Identify which cell holds the provided text, then report its [x, y] central coordinate. 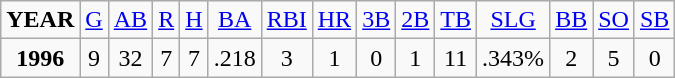
3B [376, 20]
HR [334, 20]
RBI [286, 20]
AB [130, 20]
9 [94, 58]
H [194, 20]
2 [572, 58]
BB [572, 20]
TB [456, 20]
3 [286, 58]
SO [614, 20]
.343% [514, 58]
YEAR [40, 20]
32 [130, 58]
1996 [40, 58]
BA [234, 20]
11 [456, 58]
G [94, 20]
SLG [514, 20]
5 [614, 58]
.218 [234, 58]
R [166, 20]
2B [416, 20]
SB [654, 20]
